Capture the cell that displays the provided text and extract its [x, y] central coordinate. 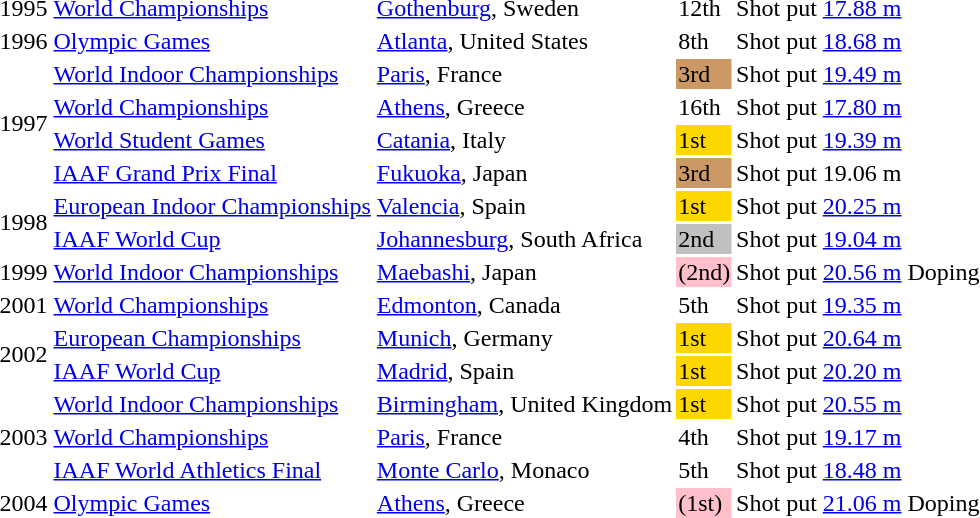
19.39 m [862, 140]
8th [704, 41]
Monte Carlo, Monaco [524, 470]
19.49 m [862, 74]
20.25 m [862, 206]
20.55 m [862, 404]
Maebashi, Japan [524, 272]
19.04 m [862, 239]
4th [704, 437]
Atlanta, United States [524, 41]
18.68 m [862, 41]
Johannesburg, South Africa [524, 239]
2nd [704, 239]
Edmonton, Canada [524, 305]
19.35 m [862, 305]
European Indoor Championships [212, 206]
Munich, Germany [524, 338]
Birmingham, United Kingdom [524, 404]
Fukuoka, Japan [524, 173]
18.48 m [862, 470]
19.17 m [862, 437]
21.06 m [862, 503]
20.56 m [862, 272]
19.06 m [862, 173]
20.20 m [862, 371]
20.64 m [862, 338]
World Student Games [212, 140]
17.80 m [862, 107]
(2nd) [704, 272]
IAAF World Athletics Final [212, 470]
Madrid, Spain [524, 371]
(1st) [704, 503]
IAAF Grand Prix Final [212, 173]
Valencia, Spain [524, 206]
Catania, Italy [524, 140]
European Championships [212, 338]
16th [704, 107]
